Pinpoint the cell where the given text exists, returning its [X, Y] midpoint coordinate. 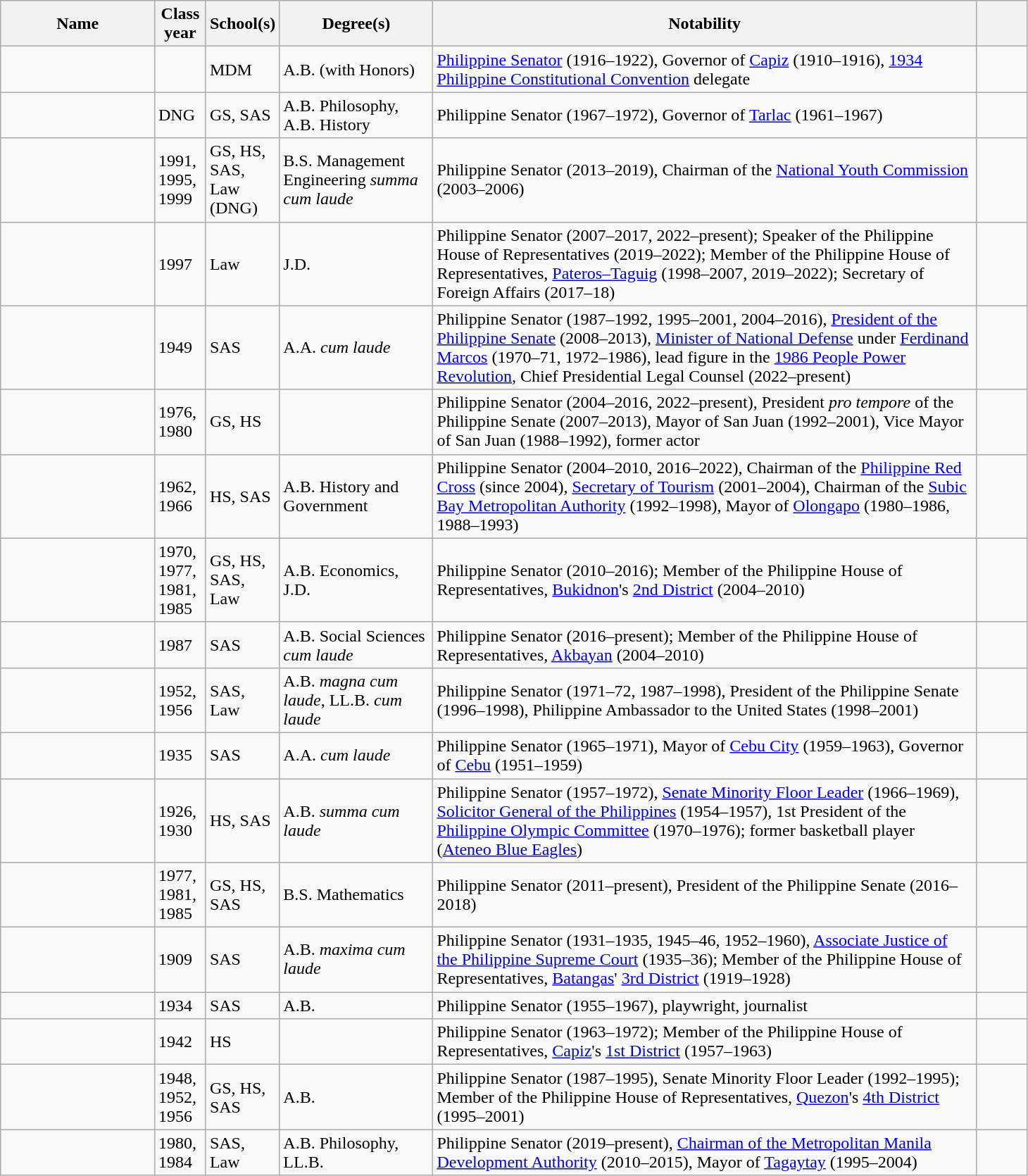
1952, 1956 [180, 700]
Philippine Senator (1916–1922), Governor of Capiz (1910–1916), 1934 Philippine Constitutional Convention delegate [704, 69]
B.S. Management Engineering summa cum laude [356, 180]
Philippine Senator (2019–present), Chairman of the Metropolitan Manila Development Authority (2010–2015), Mayor of Tagaytay (1995–2004) [704, 1152]
1980, 1984 [180, 1152]
Degree(s) [356, 24]
1935 [180, 755]
A.B. Economics, J.D. [356, 580]
Class year [180, 24]
1942 [180, 1042]
B.S. Mathematics [356, 895]
1976, 1980 [180, 422]
1949 [180, 348]
A.B. Philosophy, A.B. History [356, 115]
School(s) [242, 24]
A.B. Social Sciences cum laude [356, 645]
A.B. (with Honors) [356, 69]
A.B. History and Government [356, 496]
1934 [180, 1006]
Name [77, 24]
GS, HS [242, 422]
Notability [704, 24]
A.B. maxima cum laude [356, 960]
DNG [180, 115]
GS, SAS [242, 115]
1926, 1930 [180, 821]
1991, 1995, 1999 [180, 180]
J.D. [356, 263]
HS [242, 1042]
1962, 1966 [180, 496]
Philippine Senator (2010–2016); Member of the Philippine House of Representatives, Bukidnon's 2nd District (2004–2010) [704, 580]
GS, HS, SAS, Law (DNG) [242, 180]
A.B. Philosophy, LL.B. [356, 1152]
1909 [180, 960]
1948, 1952, 1956 [180, 1097]
GS, HS, SAS, Law [242, 580]
Philippine Senator (2013–2019), Chairman of the National Youth Commission (2003–2006) [704, 180]
A.B. summa cum laude [356, 821]
Philippine Senator (1971–72, 1987–1998), President of the Philippine Senate (1996–1998), Philippine Ambassador to the United States (1998–2001) [704, 700]
Philippine Senator (1955–1967), playwright, journalist [704, 1006]
Philippine Senator (1963–1972); Member of the Philippine House of Representatives, Capiz's 1st District (1957–1963) [704, 1042]
1977, 1981, 1985 [180, 895]
Philippine Senator (1965–1971), Mayor of Cebu City (1959–1963), Governor of Cebu (1951–1959) [704, 755]
1970, 1977, 1981, 1985 [180, 580]
Law [242, 263]
1997 [180, 263]
MDM [242, 69]
Philippine Senator (2016–present); Member of the Philippine House of Representatives, Akbayan (2004–2010) [704, 645]
Philippine Senator (1967–1972), Governor of Tarlac (1961–1967) [704, 115]
A.B. magna cum laude, LL.B. cum laude [356, 700]
1987 [180, 645]
Philippine Senator (2011–present), President of the Philippine Senate (2016–2018) [704, 895]
